Detect which cell encompasses the target text, then output its (x, y) center coordinate. 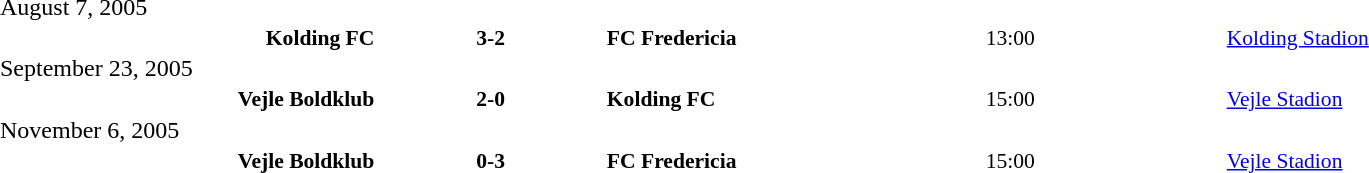
Kolding FC (794, 99)
15:00 (1104, 99)
13:00 (1104, 38)
3-2 (490, 38)
FC Fredericia (794, 38)
2-0 (490, 99)
